Provide the (X, Y) coordinate of the cell's center where the given text is located.  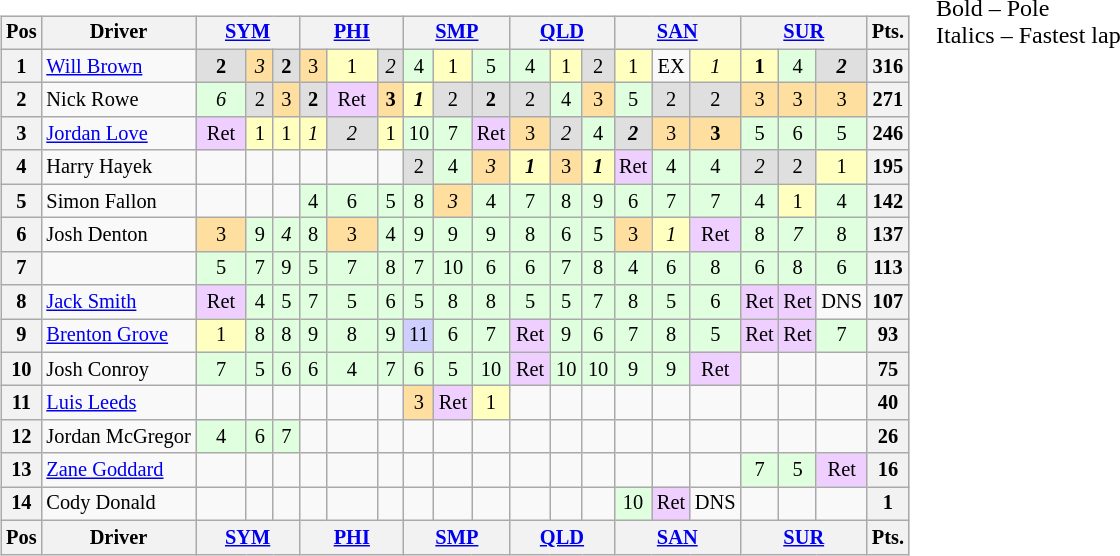
Simon Fallon (118, 201)
137 (888, 235)
40 (888, 403)
195 (888, 167)
Jordan McGregor (118, 437)
Zane Goddard (118, 470)
142 (888, 201)
EX (671, 66)
Josh Conroy (118, 369)
316 (888, 66)
13 (21, 470)
113 (888, 268)
12 (21, 437)
93 (888, 336)
271 (888, 100)
Josh Denton (118, 235)
Luis Leeds (118, 403)
Jordan Love (118, 134)
16 (888, 470)
Brenton Grove (118, 336)
26 (888, 437)
Cody Donald (118, 504)
Will Brown (118, 66)
Harry Hayek (118, 167)
Jack Smith (118, 302)
14 (21, 504)
107 (888, 302)
75 (888, 369)
Nick Rowe (118, 100)
246 (888, 134)
